Provide the [x, y] coordinate of the cell's center where the given text is located.  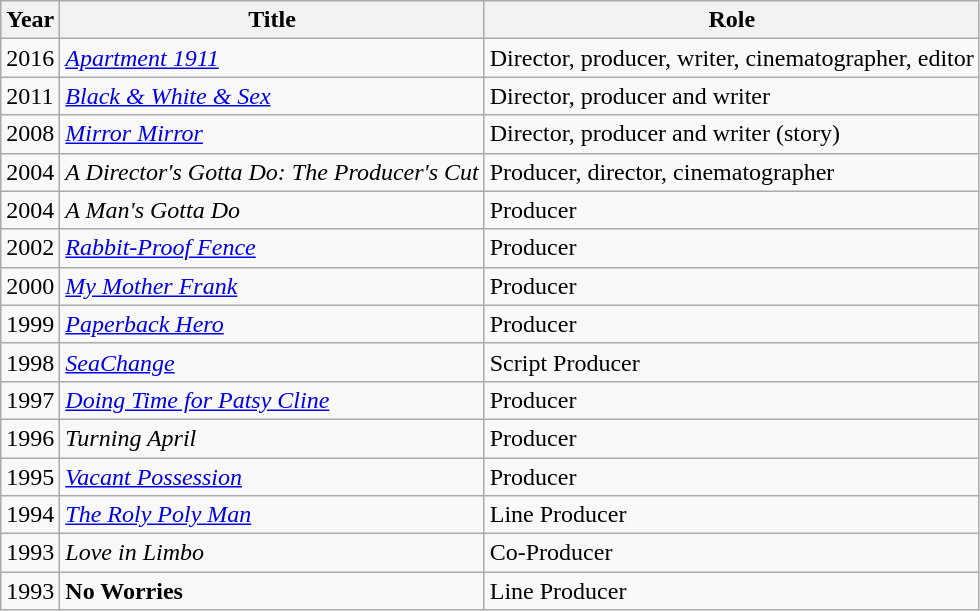
A Director's Gotta Do: The Producer's Cut [272, 172]
Title [272, 20]
My Mother Frank [272, 286]
Director, producer, writer, cinematographer, editor [732, 58]
Love in Limbo [272, 553]
The Roly Poly Man [272, 515]
Apartment 1911 [272, 58]
Black & White & Sex [272, 96]
1999 [30, 324]
1995 [30, 477]
1997 [30, 400]
Co-Producer [732, 553]
No Worries [272, 591]
Mirror Mirror [272, 134]
1994 [30, 515]
2016 [30, 58]
Rabbit-Proof Fence [272, 248]
Producer, director, cinematographer [732, 172]
1996 [30, 438]
Year [30, 20]
Vacant Possession [272, 477]
2000 [30, 286]
2011 [30, 96]
1998 [30, 362]
Turning April [272, 438]
A Man's Gotta Do [272, 210]
Paperback Hero [272, 324]
Director, producer and writer [732, 96]
2008 [30, 134]
Script Producer [732, 362]
SeaChange [272, 362]
Role [732, 20]
Doing Time for Patsy Cline [272, 400]
Director, producer and writer (story) [732, 134]
2002 [30, 248]
